Search for the cell housing the specified text and yield its (X, Y) center coordinate. 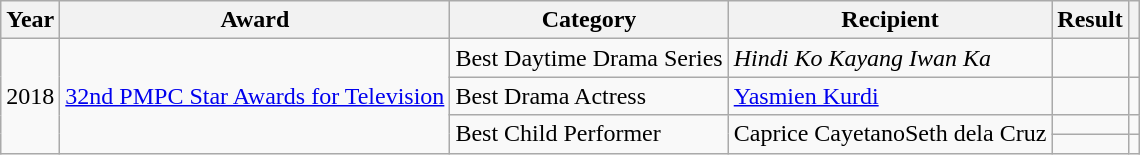
Best Daytime Drama Series (589, 58)
Category (589, 20)
Best Child Performer (589, 134)
Recipient (890, 20)
Hindi Ko Kayang Iwan Ka (890, 58)
Caprice CayetanoSeth dela Cruz (890, 134)
2018 (30, 96)
Year (30, 20)
Best Drama Actress (589, 96)
Award (255, 20)
32nd PMPC Star Awards for Television (255, 96)
Result (1090, 20)
Yasmien Kurdi (890, 96)
